Provide the (x, y) coordinate of the cell's center where the given text is located.  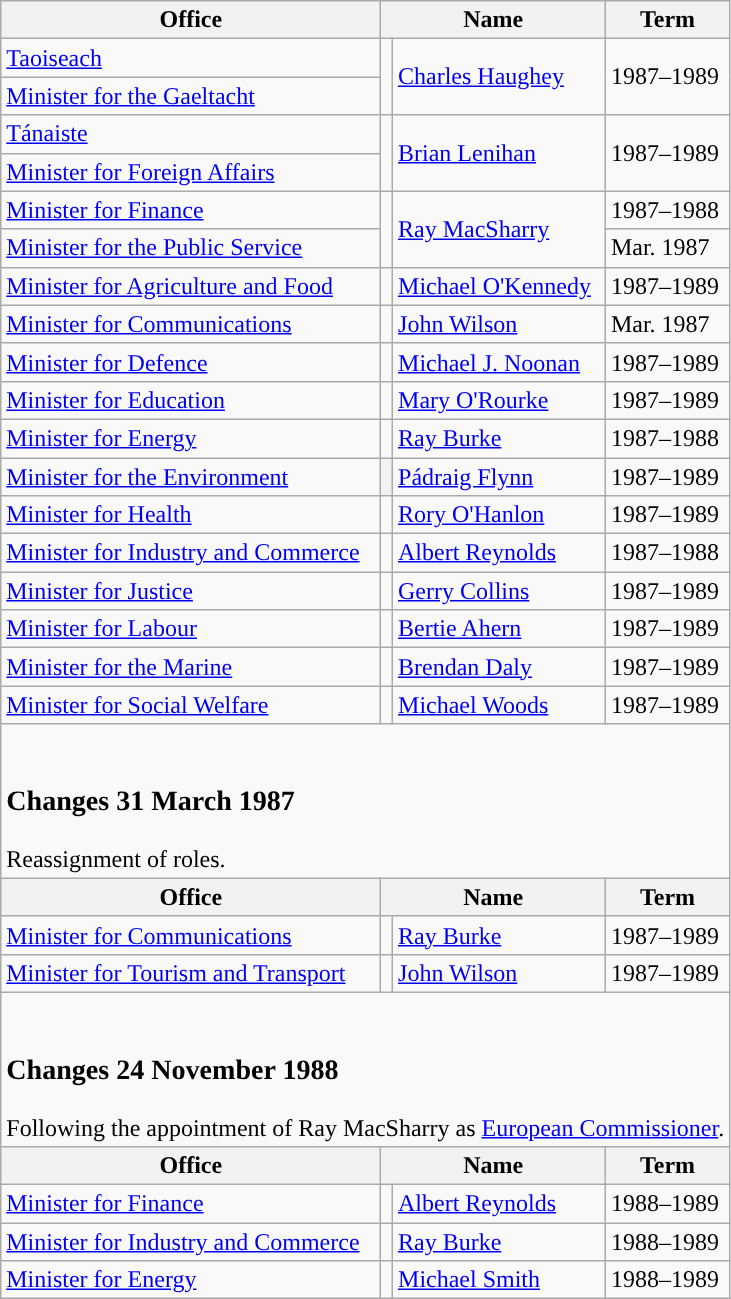
Rory O'Hanlon (500, 515)
Michael Woods (500, 705)
Minister for Foreign Affairs (191, 172)
Tánaiste (191, 134)
Changes 31 March 1987Reassignment of roles. (366, 801)
Minister for Justice (191, 591)
Minister for the Marine (191, 667)
Minister for the Gaeltacht (191, 96)
Charles Haughey (500, 77)
Minister for the Public Service (191, 248)
Minister for Health (191, 515)
Michael Smith (500, 1280)
Michael J. Noonan (500, 362)
Minister for Tourism and Transport (191, 973)
Brian Lenihan (500, 153)
Ray MacSharry (500, 229)
Taoiseach (191, 58)
Minister for Labour (191, 629)
Gerry Collins (500, 591)
Pádraig Flynn (500, 477)
Minister for Education (191, 400)
Mary O'Rourke (500, 400)
Minister for Defence (191, 362)
Minister for Social Welfare (191, 705)
Minister for Agriculture and Food (191, 286)
Brendan Daly (500, 667)
Changes 24 November 1988Following the appointment of Ray MacSharry as European Commissioner. (366, 1069)
Minister for the Environment (191, 477)
Michael O'Kennedy (500, 286)
Bertie Ahern (500, 629)
